From the cell containing the given text, extract its center point as [X, Y] coordinate. 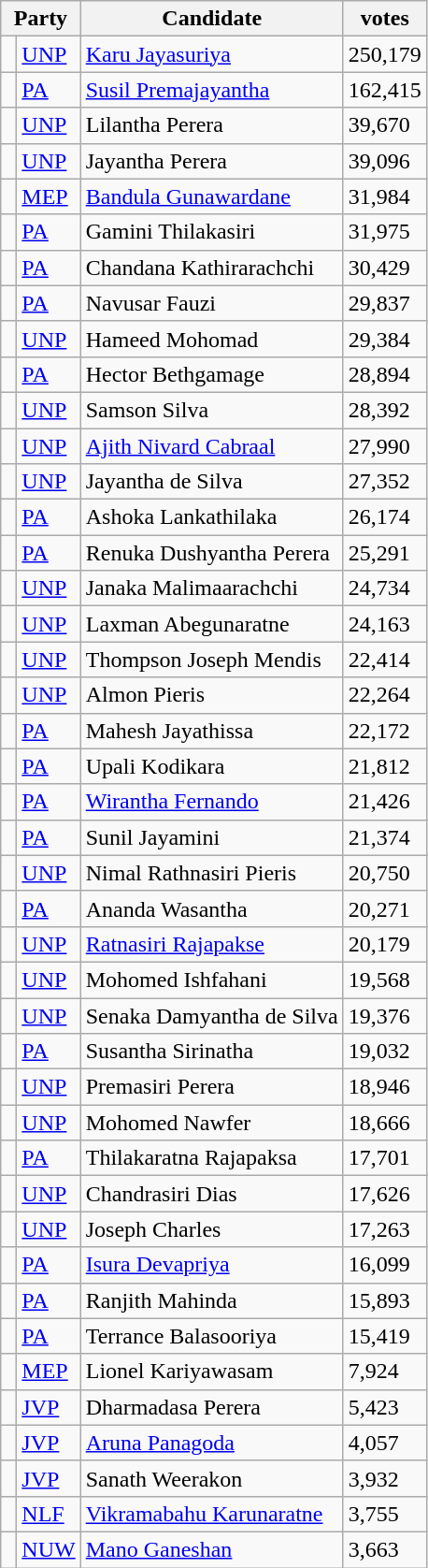
Lilantha Perera [211, 125]
NUW [49, 1549]
15,419 [385, 1336]
Sunil Jayamini [211, 837]
27,990 [385, 446]
Jayantha de Silva [211, 482]
Mahesh Jayathissa [211, 731]
4,057 [385, 1443]
Ajith Nivard Cabraal [211, 446]
20,750 [385, 873]
250,179 [385, 54]
28,392 [385, 410]
Thompson Joseph Mendis [211, 660]
19,376 [385, 1015]
Nimal Rathnasiri Pieris [211, 873]
Lionel Kariyawasam [211, 1372]
31,984 [385, 196]
Laxman Abegunaratne [211, 624]
18,946 [385, 1087]
Almon Pieris [211, 695]
Janaka Malimaarachchi [211, 588]
15,893 [385, 1300]
17,626 [385, 1194]
24,734 [385, 588]
Premasiri Perera [211, 1087]
3,932 [385, 1478]
19,032 [385, 1052]
162,415 [385, 90]
18,666 [385, 1123]
24,163 [385, 624]
Jayantha Perera [211, 161]
Isura Devapriya [211, 1265]
Chandrasiri Dias [211, 1194]
Ranjith Mahinda [211, 1300]
3,663 [385, 1549]
Upali Kodikara [211, 766]
22,172 [385, 731]
17,701 [385, 1158]
Bandula Gunawardane [211, 196]
5,423 [385, 1407]
Samson Silva [211, 410]
19,568 [385, 980]
Candidate [211, 19]
20,179 [385, 944]
Aruna Panagoda [211, 1443]
Ratnasiri Rajapakse [211, 944]
22,414 [385, 660]
3,755 [385, 1514]
Susil Premajayantha [211, 90]
Renuka Dushyantha Perera [211, 553]
28,894 [385, 374]
Joseph Charles [211, 1229]
39,670 [385, 125]
Navusar Fauzi [211, 303]
29,837 [385, 303]
21,374 [385, 837]
Mohomed Ishfahani [211, 980]
21,812 [385, 766]
Dharmadasa Perera [211, 1407]
Party [41, 19]
7,924 [385, 1372]
Senaka Damyantha de Silva [211, 1015]
Hector Bethgamage [211, 374]
20,271 [385, 908]
Gamini Thilakasiri [211, 232]
16,099 [385, 1265]
Wirantha Fernando [211, 802]
21,426 [385, 802]
NLF [49, 1514]
17,263 [385, 1229]
39,096 [385, 161]
Chandana Kathirarachchi [211, 268]
Sanath Weerakon [211, 1478]
22,264 [385, 695]
30,429 [385, 268]
votes [385, 19]
Hameed Mohomad [211, 339]
25,291 [385, 553]
Susantha Sirinatha [211, 1052]
Ananda Wasantha [211, 908]
27,352 [385, 482]
Mano Ganeshan [211, 1549]
Thilakaratna Rajapaksa [211, 1158]
Ashoka Lankathilaka [211, 517]
Terrance Balasooriya [211, 1336]
Vikramabahu Karunaratne [211, 1514]
26,174 [385, 517]
31,975 [385, 232]
Karu Jayasuriya [211, 54]
29,384 [385, 339]
Mohomed Nawfer [211, 1123]
